Locate the cell with the specified text and output its [X, Y] center coordinate. 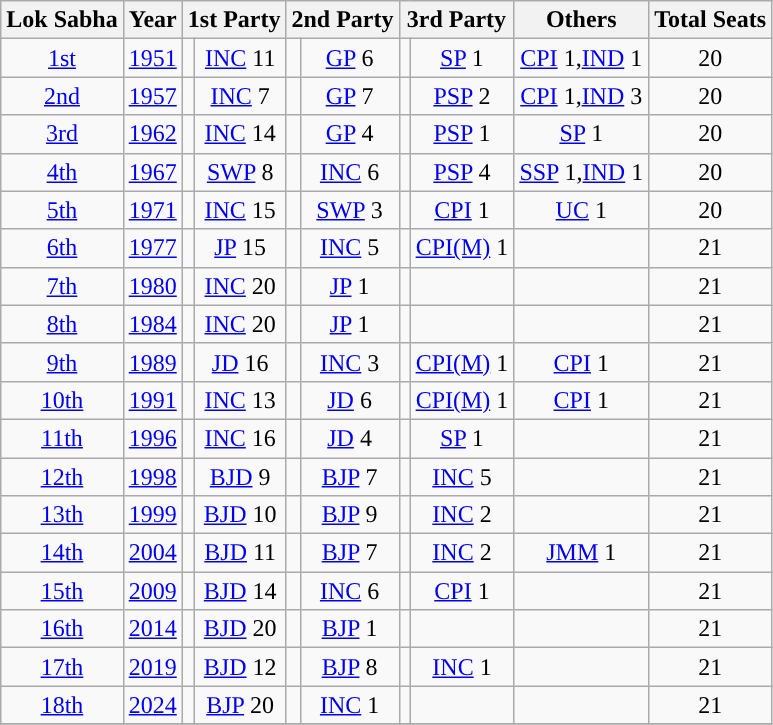
PSP 2 [462, 96]
Year [152, 20]
7th [62, 286]
1971 [152, 210]
1967 [152, 172]
2nd [62, 96]
BJD 9 [240, 477]
BJP 20 [240, 705]
1977 [152, 248]
1984 [152, 324]
4th [62, 172]
BJD 11 [240, 553]
GP 4 [350, 134]
1951 [152, 58]
Total Seats [710, 20]
1991 [152, 400]
PSP 1 [462, 134]
BJP 1 [350, 629]
BJD 10 [240, 515]
3rd [62, 134]
17th [62, 667]
GP 6 [350, 58]
2014 [152, 629]
10th [62, 400]
PSP 4 [462, 172]
13th [62, 515]
2024 [152, 705]
INC 16 [240, 438]
JD 4 [350, 438]
1998 [152, 477]
5th [62, 210]
INC 3 [350, 362]
8th [62, 324]
1989 [152, 362]
12th [62, 477]
14th [62, 553]
BJD 14 [240, 591]
18th [62, 705]
9th [62, 362]
SWP 3 [350, 210]
UC 1 [582, 210]
BJD 20 [240, 629]
2019 [152, 667]
1996 [152, 438]
CPI 1,IND 1 [582, 58]
15th [62, 591]
16th [62, 629]
1999 [152, 515]
GP 7 [350, 96]
BJP 8 [350, 667]
JD 6 [350, 400]
JMM 1 [582, 553]
1962 [152, 134]
1957 [152, 96]
INC 15 [240, 210]
JD 16 [240, 362]
Others [582, 20]
6th [62, 248]
2nd Party [342, 20]
2004 [152, 553]
SSP 1,IND 1 [582, 172]
1980 [152, 286]
BJP 9 [350, 515]
INC 11 [240, 58]
INC 7 [240, 96]
11th [62, 438]
1st [62, 58]
JP 15 [240, 248]
BJD 12 [240, 667]
Lok Sabha [62, 20]
3rd Party [456, 20]
1st Party [234, 20]
INC 13 [240, 400]
SWP 8 [240, 172]
CPI 1,IND 3 [582, 96]
INC 14 [240, 134]
2009 [152, 591]
